From the cell containing the given text, extract its center point as [X, Y] coordinate. 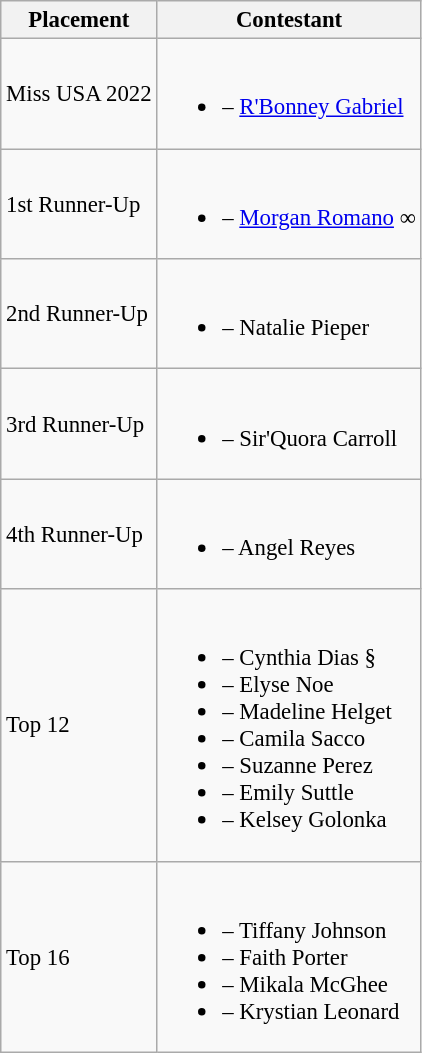
Contestant [289, 20]
– Natalie Pieper [289, 314]
Miss USA 2022 [79, 94]
– R'Bonney Gabriel [289, 94]
– Angel Reyes [289, 534]
– Sir'Quora Carroll [289, 424]
– Morgan Romano ∞ [289, 204]
2nd Runner-Up [79, 314]
4th Runner-Up [79, 534]
Top 16 [79, 956]
– Tiffany Johnson – Faith Porter – Mikala McGhee – Krystian Leonard [289, 956]
1st Runner-Up [79, 204]
Placement [79, 20]
Top 12 [79, 725]
– Cynthia Dias § – Elyse Noe – Madeline Helget – Camila Sacco – Suzanne Perez – Emily Suttle – Kelsey Golonka [289, 725]
3rd Runner-Up [79, 424]
